Capture the cell that displays the provided text and extract its [x, y] central coordinate. 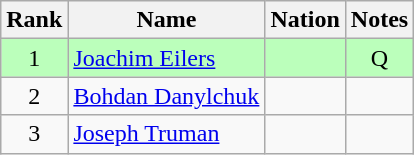
3 [34, 134]
2 [34, 96]
Bohdan Danylchuk [166, 96]
Rank [34, 20]
Q [379, 58]
Joachim Eilers [166, 58]
1 [34, 58]
Name [166, 20]
Notes [379, 20]
Joseph Truman [166, 134]
Nation [305, 20]
